Output the [x, y] coordinate of the center of the cell containing the given text.  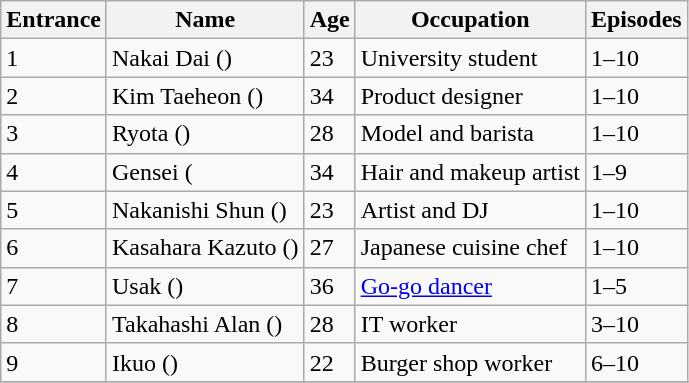
IT worker [470, 324]
Product designer [470, 96]
Name [205, 20]
3 [54, 134]
1–9 [636, 172]
Entrance [54, 20]
1 [54, 58]
Takahashi Alan () [205, 324]
Japanese cuisine chef [470, 248]
Ryota () [205, 134]
Burger shop worker [470, 362]
Nakanishi Shun () [205, 210]
1–5 [636, 286]
8 [54, 324]
University student [470, 58]
6 [54, 248]
Kasahara Kazuto () [205, 248]
6–10 [636, 362]
7 [54, 286]
Episodes [636, 20]
2 [54, 96]
4 [54, 172]
Hair and makeup artist [470, 172]
Nakai Dai () [205, 58]
Model and barista [470, 134]
5 [54, 210]
36 [330, 286]
22 [330, 362]
Kim Taeheon () [205, 96]
Ikuo () [205, 362]
Age [330, 20]
27 [330, 248]
3–10 [636, 324]
Occupation [470, 20]
9 [54, 362]
Usak () [205, 286]
Gensei ( [205, 172]
Artist and DJ [470, 210]
Go-go dancer [470, 286]
